Return the [X, Y] coordinate for the center point of the cell that contains the specified text.  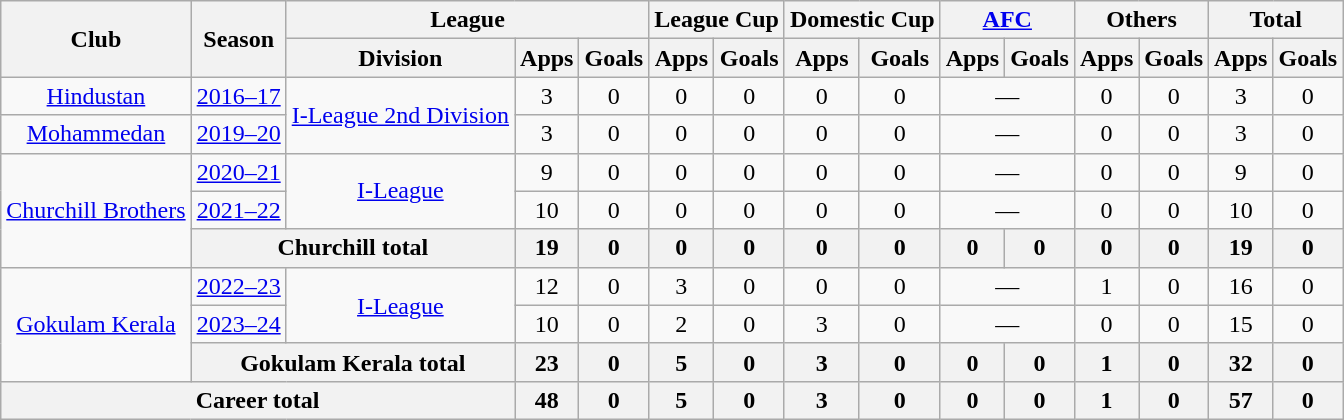
2023–24 [238, 324]
Season [238, 39]
23 [547, 362]
16 [1241, 286]
57 [1241, 400]
Mohammedan [96, 134]
12 [547, 286]
48 [547, 400]
Churchill total [352, 248]
32 [1241, 362]
Gokulam Kerala [96, 324]
Gokulam Kerala total [352, 362]
2 [682, 324]
2019–20 [238, 134]
League Cup [717, 20]
I-League 2nd Division [400, 115]
15 [1241, 324]
AFC [1007, 20]
Total [1276, 20]
2016–17 [238, 96]
2021–22 [238, 210]
Division [400, 58]
2022–23 [238, 286]
Club [96, 39]
Churchill Brothers [96, 210]
Hindustan [96, 96]
Domestic Cup [862, 20]
Others [1141, 20]
Career total [258, 400]
2020–21 [238, 172]
League [468, 20]
